Capture the cell that displays the provided text and extract its [x, y] central coordinate. 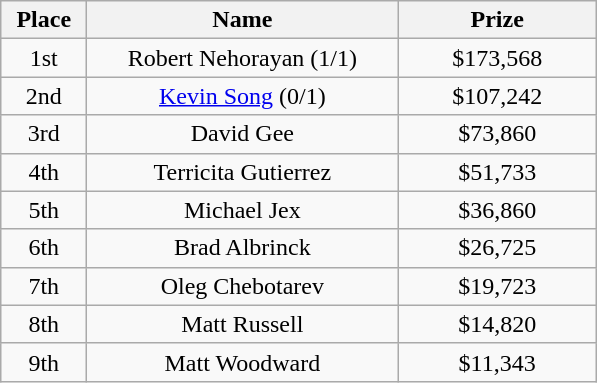
3rd [44, 134]
Prize [498, 20]
4th [44, 172]
$73,860 [498, 134]
1st [44, 58]
9th [44, 362]
Terricita Gutierrez [242, 172]
$19,723 [498, 286]
Michael Jex [242, 210]
Brad Albrinck [242, 248]
$173,568 [498, 58]
Robert Nehorayan (1/1) [242, 58]
Matt Woodward [242, 362]
$26,725 [498, 248]
David Gee [242, 134]
7th [44, 286]
$107,242 [498, 96]
Place [44, 20]
Kevin Song (0/1) [242, 96]
5th [44, 210]
$51,733 [498, 172]
$36,860 [498, 210]
Oleg Chebotarev [242, 286]
Name [242, 20]
8th [44, 324]
2nd [44, 96]
6th [44, 248]
$11,343 [498, 362]
Matt Russell [242, 324]
$14,820 [498, 324]
